Find where the given text appears and provide that cell's center as (X, Y) coordinate. 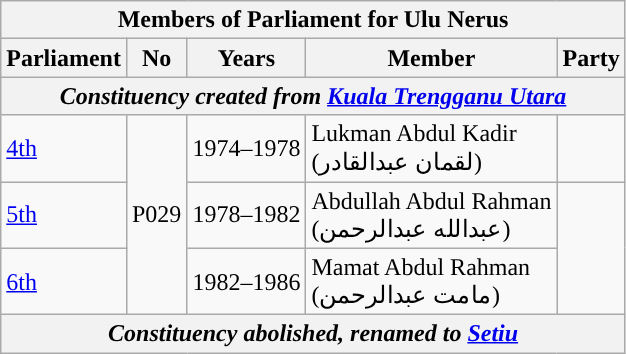
1974–1978 (246, 148)
No (156, 58)
Years (246, 58)
1982–1986 (246, 282)
Abdullah Abdul Rahman (عبدالله عبدالرحمن) (432, 216)
Members of Parliament for Ulu Nerus (314, 20)
Party (591, 58)
Mamat Abdul Rahman (مامت عبدالرحمن) (432, 282)
Parliament (64, 58)
Constituency created from Kuala Trengganu Utara (314, 96)
6th (64, 282)
1978–1982 (246, 216)
4th (64, 148)
Member (432, 58)
P029 (156, 215)
Constituency abolished, renamed to Setiu (314, 334)
5th (64, 216)
Lukman Abdul Kadir (لقمان عبدالقادر) (432, 148)
